Determine the [x, y] coordinate at the center of the cell enclosing the given text.  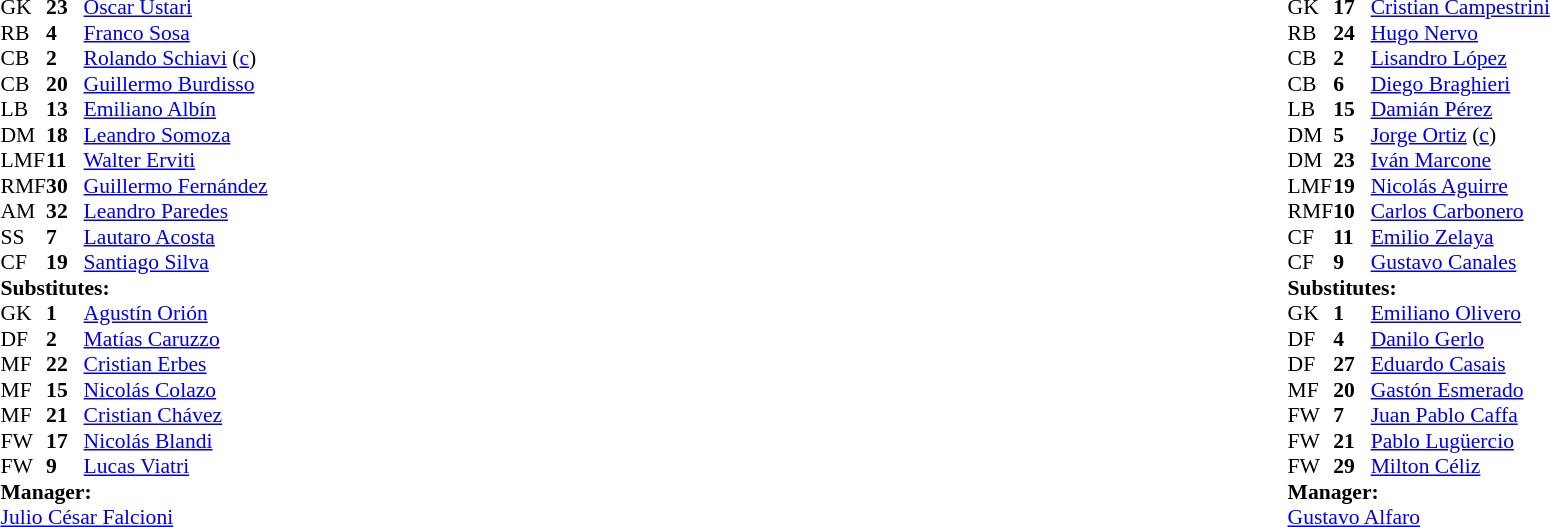
Matías Caruzzo [176, 339]
Danilo Gerlo [1460, 339]
SS [23, 237]
Lautaro Acosta [176, 237]
Guillermo Burdisso [176, 84]
Agustín Orión [176, 313]
Cristian Chávez [176, 415]
Leandro Somoza [176, 135]
Emiliano Albín [176, 109]
Jorge Ortiz (c) [1460, 135]
Lisandro López [1460, 59]
Diego Braghieri [1460, 84]
Nicolás Aguirre [1460, 186]
Carlos Carbonero [1460, 211]
6 [1352, 84]
18 [65, 135]
Nicolás Colazo [176, 390]
Iván Marcone [1460, 161]
10 [1352, 211]
AM [23, 211]
Pablo Lugüercio [1460, 441]
Nicolás Blandi [176, 441]
23 [1352, 161]
Cristian Erbes [176, 365]
24 [1352, 33]
32 [65, 211]
30 [65, 186]
Gustavo Canales [1460, 263]
Milton Céliz [1460, 467]
22 [65, 365]
17 [65, 441]
Emiliano Olivero [1460, 313]
Eduardo Casais [1460, 365]
Damián Pérez [1460, 109]
Gastón Esmerado [1460, 390]
Rolando Schiavi (c) [176, 59]
Hugo Nervo [1460, 33]
Guillermo Fernández [176, 186]
Emilio Zelaya [1460, 237]
27 [1352, 365]
Santiago Silva [176, 263]
Leandro Paredes [176, 211]
Franco Sosa [176, 33]
Lucas Viatri [176, 467]
29 [1352, 467]
5 [1352, 135]
Walter Erviti [176, 161]
Juan Pablo Caffa [1460, 415]
13 [65, 109]
